Return the (x, y) coordinate for the center point of the cell that contains the specified text.  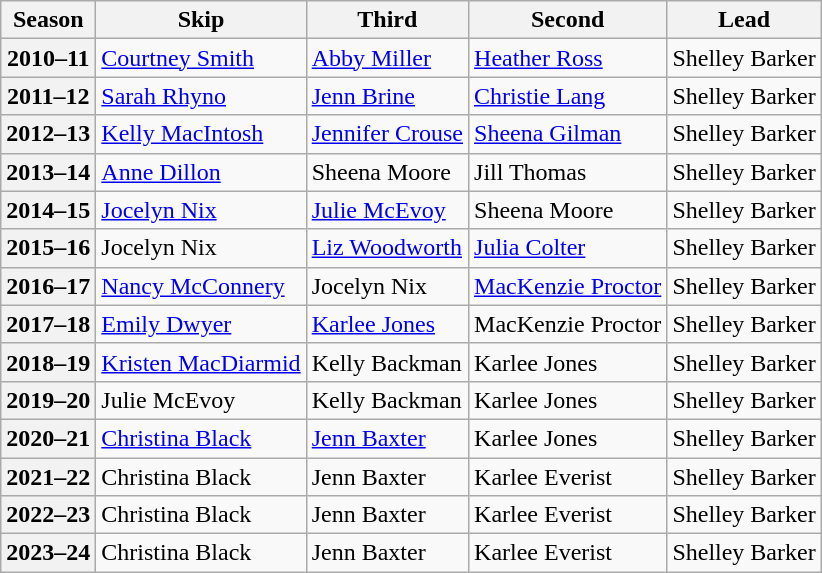
Skip (201, 20)
Jill Thomas (568, 172)
Anne Dillon (201, 172)
2011–12 (48, 96)
Heather Ross (568, 58)
2012–13 (48, 134)
2017–18 (48, 324)
2013–14 (48, 172)
Courtney Smith (201, 58)
2022–23 (48, 515)
Emily Dwyer (201, 324)
Christie Lang (568, 96)
2010–11 (48, 58)
Lead (744, 20)
Kelly MacIntosh (201, 134)
2019–20 (48, 400)
2021–22 (48, 477)
Jennifer Crouse (387, 134)
Liz Woodworth (387, 248)
2015–16 (48, 248)
Nancy McConnery (201, 286)
Third (387, 20)
2016–17 (48, 286)
Abby Miller (387, 58)
2020–21 (48, 438)
Jenn Brine (387, 96)
2018–19 (48, 362)
2014–15 (48, 210)
Kristen MacDiarmid (201, 362)
Second (568, 20)
Sheena Gilman (568, 134)
Season (48, 20)
Julia Colter (568, 248)
Sarah Rhyno (201, 96)
2023–24 (48, 553)
